For the text-containing cell, return its midpoint in (x, y) coordinate format. 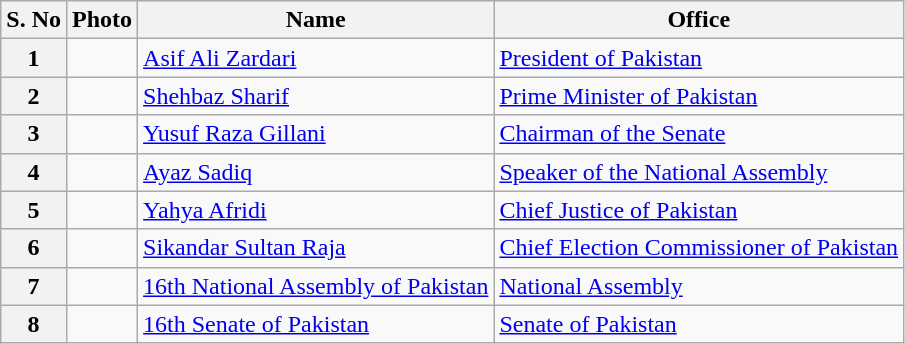
Prime Minister of Pakistan (699, 96)
Sikandar Sultan Raja (316, 248)
Speaker of the National Assembly (699, 172)
Shehbaz Sharif (316, 96)
Office (699, 20)
3 (34, 134)
4 (34, 172)
Name (316, 20)
Chairman of the Senate (699, 134)
National Assembly (699, 286)
Ayaz Sadiq (316, 172)
President of Pakistan (699, 58)
Yusuf Raza Gillani (316, 134)
Senate of Pakistan (699, 324)
2 (34, 96)
Chief Election Commissioner of Pakistan (699, 248)
8 (34, 324)
1 (34, 58)
5 (34, 210)
6 (34, 248)
Yahya Afridi (316, 210)
Photo (102, 20)
16th Senate of Pakistan (316, 324)
7 (34, 286)
Asif Ali Zardari (316, 58)
S. No (34, 20)
16th National Assembly of Pakistan (316, 286)
Chief Justice of Pakistan (699, 210)
